Locate the cell with the specified text and output its (x, y) center coordinate. 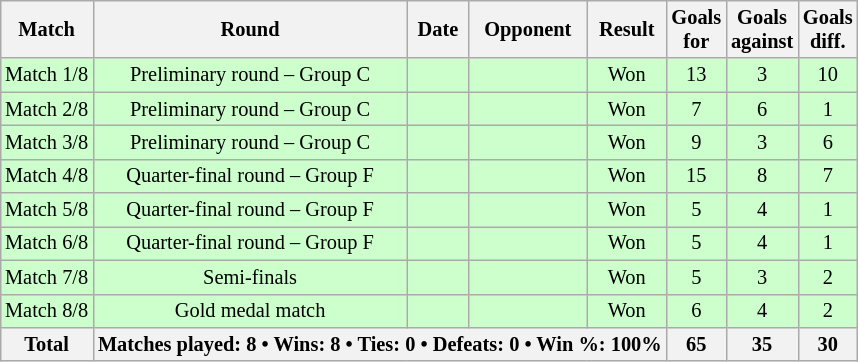
Match 8/8 (46, 311)
35 (762, 344)
9 (697, 142)
Semi-finals (250, 277)
Round (250, 29)
10 (828, 75)
Match (46, 29)
13 (697, 75)
Match 7/8 (46, 277)
Goalsfor (697, 29)
Match 5/8 (46, 210)
Date (438, 29)
Match 4/8 (46, 176)
Match 6/8 (46, 243)
Gold medal match (250, 311)
65 (697, 344)
Matches played: 8 • Wins: 8 • Ties: 0 • Defeats: 0 • Win %: 100% (380, 344)
Match 3/8 (46, 142)
15 (697, 176)
Opponent (528, 29)
30 (828, 344)
Total (46, 344)
Result (627, 29)
8 (762, 176)
Match 2/8 (46, 109)
Goalsagainst (762, 29)
Match 1/8 (46, 75)
Goalsdiff. (828, 29)
